Determine the [X, Y] coordinate at the center of the cell enclosing the given text.  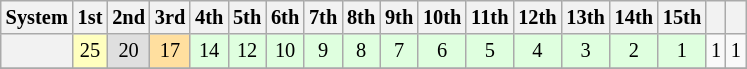
12 [247, 51]
2 [634, 51]
25 [90, 51]
9 [323, 51]
20 [128, 51]
10 [285, 51]
4 [537, 51]
4th [209, 17]
3 [585, 51]
8 [361, 51]
2nd [128, 17]
6th [285, 17]
12th [537, 17]
15th [682, 17]
System [37, 17]
9th [399, 17]
3rd [170, 17]
1st [90, 17]
11th [490, 17]
5th [247, 17]
5 [490, 51]
10th [442, 17]
8th [361, 17]
6 [442, 51]
14th [634, 17]
7 [399, 51]
13th [585, 17]
14 [209, 51]
17 [170, 51]
7th [323, 17]
